Determine the [x, y] coordinate at the center of the cell enclosing the given text.  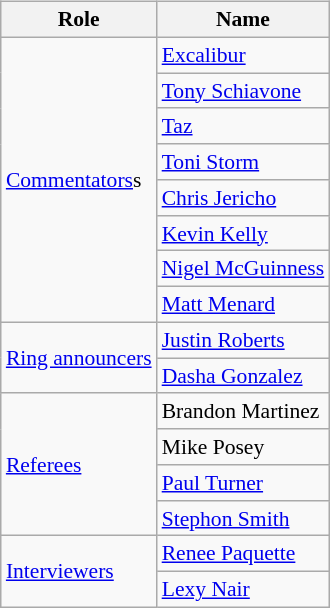
Paul Turner [244, 483]
Interviewers [79, 572]
Renee Paquette [244, 554]
Referees [79, 464]
Matt Menard [244, 305]
Role [79, 20]
Mike Posey [244, 447]
Brandon Martinez [244, 411]
Stephon Smith [244, 518]
Tony Schiavone [244, 91]
Lexy Nair [244, 590]
Commentatorss [79, 180]
Taz [244, 126]
Toni Storm [244, 162]
Nigel McGuinness [244, 269]
Excalibur [244, 55]
Chris Jericho [244, 198]
Kevin Kelly [244, 233]
Ring announcers [79, 358]
Name [244, 20]
Justin Roberts [244, 340]
Dasha Gonzalez [244, 376]
